For the text-containing cell, return its midpoint in (x, y) coordinate format. 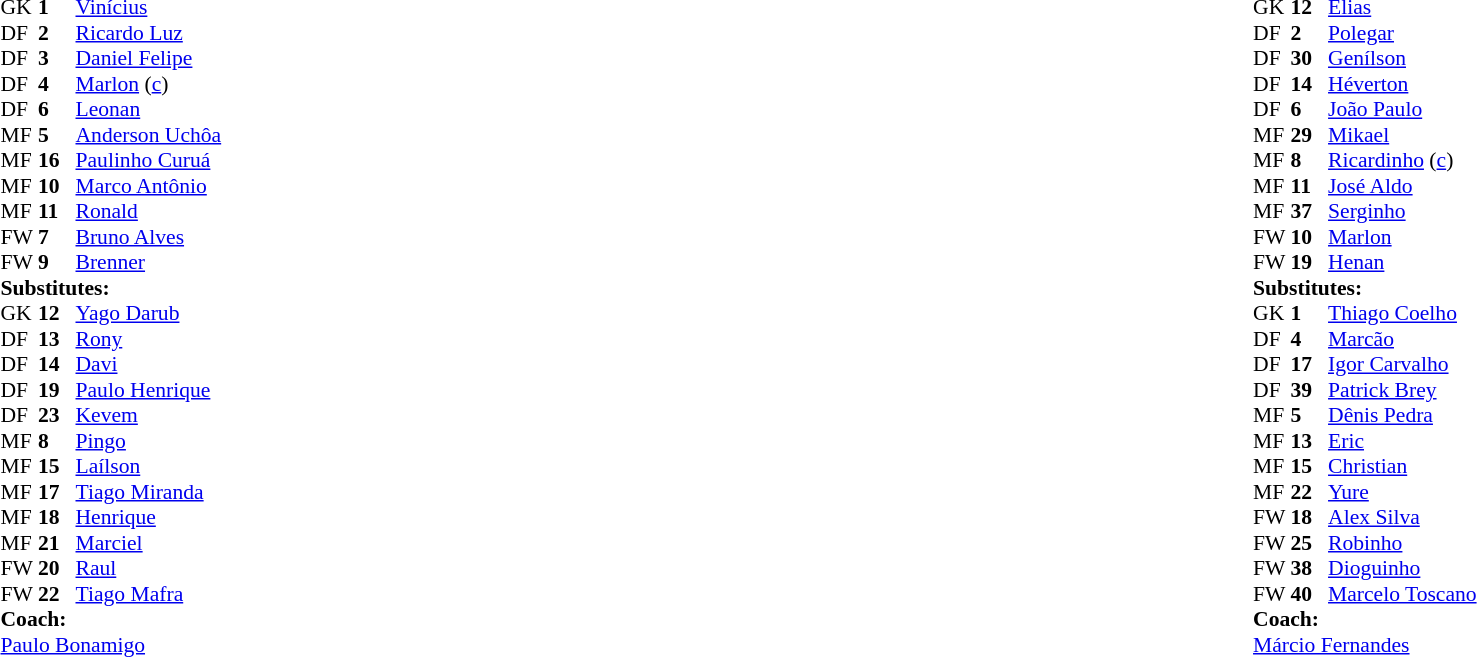
16 (57, 161)
Ricardo Luz (149, 33)
Laílson (149, 467)
Marco Antônio (149, 186)
Marlon (c) (149, 84)
Marcelo Toscano (1402, 594)
Igor Carvalho (1402, 365)
Kevem (149, 415)
Anderson Uchôa (149, 135)
Rony (149, 339)
Yure (1402, 492)
Marciel (149, 543)
38 (1310, 569)
Eric (1402, 441)
Robinho (1402, 543)
1 (1310, 313)
Ricardinho (c) (1402, 161)
Mikael (1402, 135)
Leonan (149, 109)
Brenner (149, 263)
3 (57, 59)
Tiago Mafra (149, 594)
20 (57, 569)
21 (57, 543)
30 (1310, 59)
25 (1310, 543)
Davi (149, 365)
Yago Darub (149, 313)
João Paulo (1402, 109)
Henan (1402, 263)
Marcão (1402, 339)
Bruno Alves (149, 237)
Dioguinho (1402, 569)
Genílson (1402, 59)
Christian (1402, 467)
Tiago Miranda (149, 492)
Polegar (1402, 33)
23 (57, 415)
Patrick Brey (1402, 390)
Serginho (1402, 211)
40 (1310, 594)
37 (1310, 211)
Henrique (149, 517)
9 (57, 263)
7 (57, 237)
Alex Silva (1402, 517)
29 (1310, 135)
José Aldo (1402, 186)
Ronald (149, 211)
12 (57, 313)
Raul (149, 569)
Daniel Felipe (149, 59)
Paulo Henrique (149, 390)
Thiago Coelho (1402, 313)
Marlon (1402, 237)
Paulinho Curuá (149, 161)
Héverton (1402, 84)
Pingo (149, 441)
39 (1310, 390)
Dênis Pedra (1402, 415)
